Output the [x, y] coordinate of the center of the cell containing the given text.  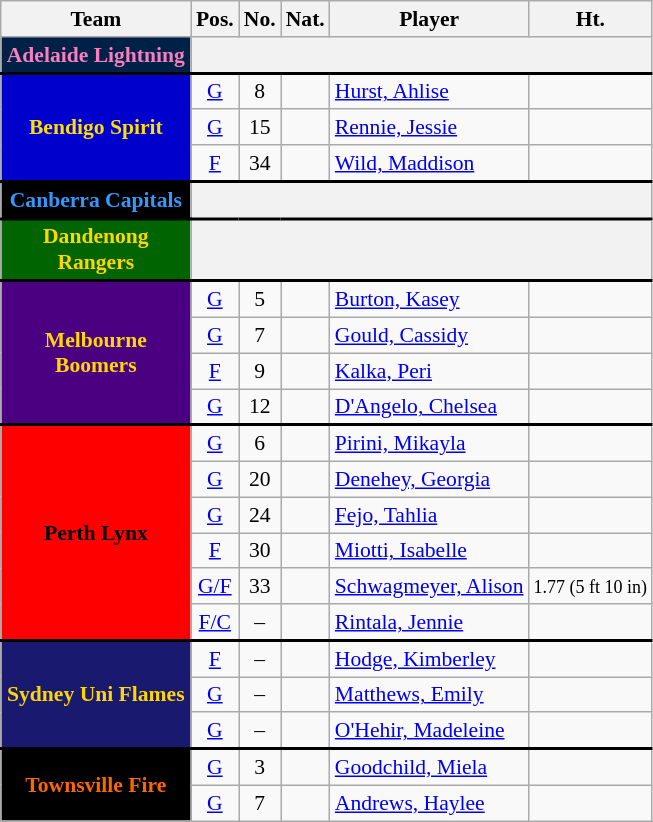
12 [260, 407]
Burton, Kasey [430, 299]
D'Angelo, Chelsea [430, 407]
5 [260, 299]
Hodge, Kimberley [430, 659]
Goodchild, Miela [430, 767]
Rennie, Jessie [430, 128]
Perth Lynx [96, 532]
Sydney Uni Flames [96, 695]
No. [260, 19]
Pos. [215, 19]
Schwagmeyer, Alison [430, 587]
Canberra Capitals [96, 200]
Denehey, Georgia [430, 480]
30 [260, 551]
6 [260, 443]
Team [96, 19]
8 [260, 91]
Matthews, Emily [430, 695]
9 [260, 371]
Andrews, Haylee [430, 803]
Fejo, Tahlia [430, 515]
Player [430, 19]
Nat. [306, 19]
Townsville Fire [96, 785]
Miotti, Isabelle [430, 551]
Hurst, Ahlise [430, 91]
Wild, Maddison [430, 163]
34 [260, 163]
G/F [215, 587]
Ht. [591, 19]
3 [260, 767]
24 [260, 515]
Gould, Cassidy [430, 336]
Kalka, Peri [430, 371]
33 [260, 587]
1.77 (5 ft 10 in) [591, 587]
Dandenong Rangers [96, 250]
20 [260, 480]
Pirini, Mikayla [430, 443]
15 [260, 128]
Melbourne Boomers [96, 353]
F/C [215, 622]
Bendigo Spirit [96, 127]
Adelaide Lightning [96, 55]
Rintala, Jennie [430, 622]
O'Hehir, Madeleine [430, 731]
